Extract the (X, Y) coordinate from the center of the cell holding the provided text.  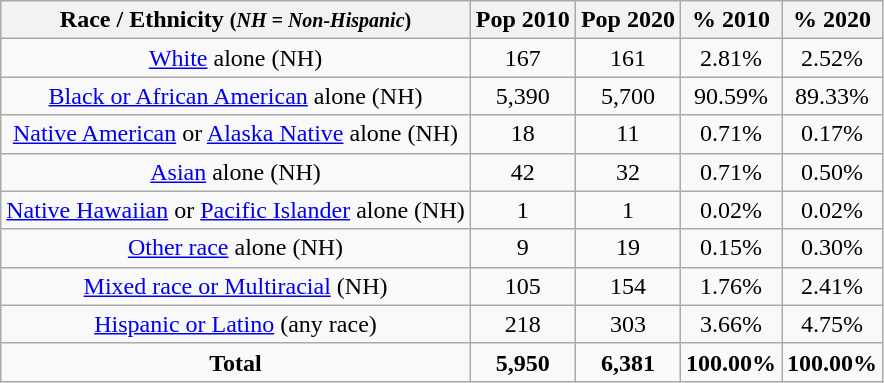
167 (522, 58)
42 (522, 172)
Race / Ethnicity (NH = Non-Hispanic) (236, 20)
0.15% (730, 248)
% 2020 (832, 20)
4.75% (832, 324)
6,381 (628, 362)
3.66% (730, 324)
32 (628, 172)
19 (628, 248)
90.59% (730, 96)
105 (522, 286)
218 (522, 324)
11 (628, 134)
9 (522, 248)
303 (628, 324)
Total (236, 362)
Pop 2020 (628, 20)
% 2010 (730, 20)
Native American or Alaska Native alone (NH) (236, 134)
Mixed race or Multiracial (NH) (236, 286)
154 (628, 286)
White alone (NH) (236, 58)
5,950 (522, 362)
Asian alone (NH) (236, 172)
Other race alone (NH) (236, 248)
0.50% (832, 172)
2.41% (832, 286)
Black or African American alone (NH) (236, 96)
5,390 (522, 96)
5,700 (628, 96)
89.33% (832, 96)
2.52% (832, 58)
Hispanic or Latino (any race) (236, 324)
0.30% (832, 248)
Pop 2010 (522, 20)
18 (522, 134)
0.17% (832, 134)
Native Hawaiian or Pacific Islander alone (NH) (236, 210)
161 (628, 58)
2.81% (730, 58)
1.76% (730, 286)
